Search for the cell housing the specified text and yield its [X, Y] center coordinate. 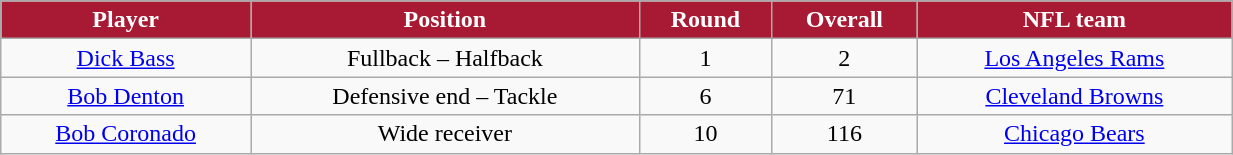
116 [844, 134]
Bob Denton [126, 96]
Cleveland Browns [1074, 96]
Defensive end – Tackle [444, 96]
2 [844, 58]
Chicago Bears [1074, 134]
Dick Bass [126, 58]
1 [705, 58]
Wide receiver [444, 134]
Los Angeles Rams [1074, 58]
10 [705, 134]
Fullback – Halfback [444, 58]
6 [705, 96]
Bob Coronado [126, 134]
Round [705, 20]
Position [444, 20]
Overall [844, 20]
71 [844, 96]
Player [126, 20]
NFL team [1074, 20]
